Extract the (X, Y) coordinate from the center of the cell holding the provided text.  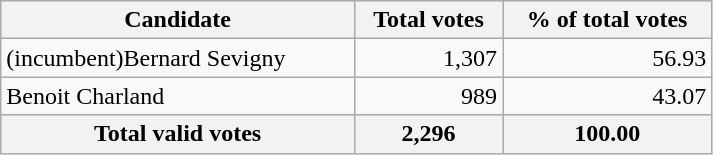
1,307 (428, 58)
Total votes (428, 20)
989 (428, 96)
2,296 (428, 134)
Total valid votes (178, 134)
Benoit Charland (178, 96)
Candidate (178, 20)
(incumbent)Bernard Sevigny (178, 58)
43.07 (608, 96)
% of total votes (608, 20)
100.00 (608, 134)
56.93 (608, 58)
